Detect which cell encompasses the target text, then output its (x, y) center coordinate. 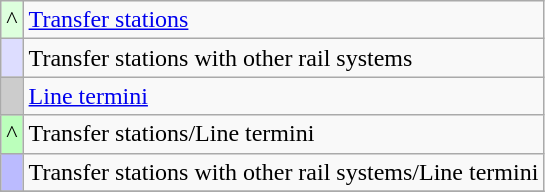
Transfer stations/Line termini (284, 134)
Transfer stations with other rail systems/Line termini (284, 172)
Line termini (284, 96)
Transfer stations (284, 20)
Transfer stations with other rail systems (284, 58)
